Find where the given text appears and provide that cell's center as [X, Y] coordinate. 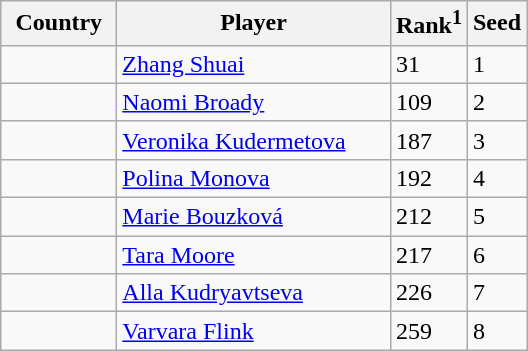
Marie Bouzková [254, 217]
31 [428, 64]
6 [496, 255]
187 [428, 140]
1 [496, 64]
Rank1 [428, 24]
212 [428, 217]
Player [254, 24]
Polina Monova [254, 178]
3 [496, 140]
Veronika Kudermetova [254, 140]
2 [496, 102]
4 [496, 178]
Varvara Flink [254, 331]
109 [428, 102]
Alla Kudryavtseva [254, 293]
192 [428, 178]
217 [428, 255]
226 [428, 293]
Country [59, 24]
Tara Moore [254, 255]
Seed [496, 24]
Zhang Shuai [254, 64]
5 [496, 217]
259 [428, 331]
Naomi Broady [254, 102]
7 [496, 293]
8 [496, 331]
